From the cell containing the given text, extract its center point as (x, y) coordinate. 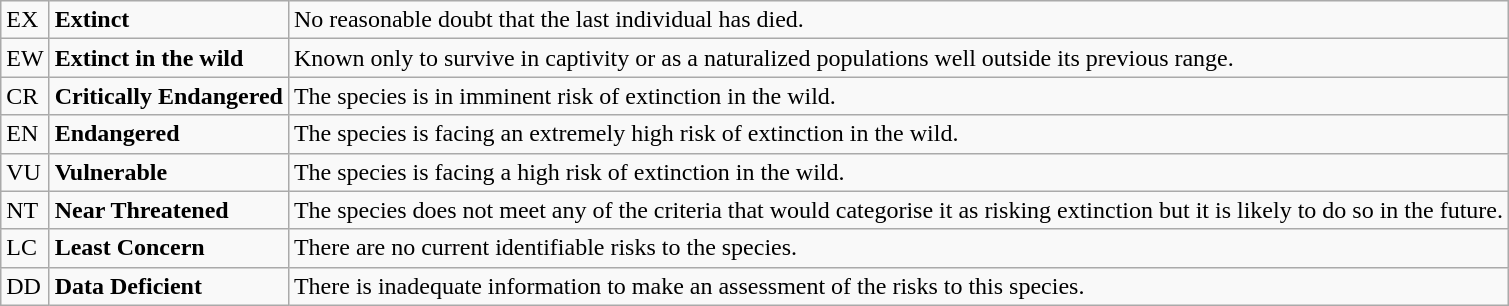
EN (25, 134)
LC (25, 248)
Extinct (168, 20)
Data Deficient (168, 286)
NT (25, 210)
There is inadequate information to make an assessment of the risks to this species. (898, 286)
Known only to survive in captivity or as a naturalized populations well outside its previous range. (898, 58)
CR (25, 96)
DD (25, 286)
Least Concern (168, 248)
Near Threatened (168, 210)
Endangered (168, 134)
Extinct in the wild (168, 58)
The species does not meet any of the criteria that would categorise it as risking extinction but it is likely to do so in the future. (898, 210)
EX (25, 20)
The species is facing a high risk of extinction in the wild. (898, 172)
Vulnerable (168, 172)
EW (25, 58)
Critically Endangered (168, 96)
There are no current identifiable risks to the species. (898, 248)
The species is facing an extremely high risk of extinction in the wild. (898, 134)
The species is in imminent risk of extinction in the wild. (898, 96)
VU (25, 172)
No reasonable doubt that the last individual has died. (898, 20)
